Provide the (x, y) coordinate of the cell's center where the given text is located.  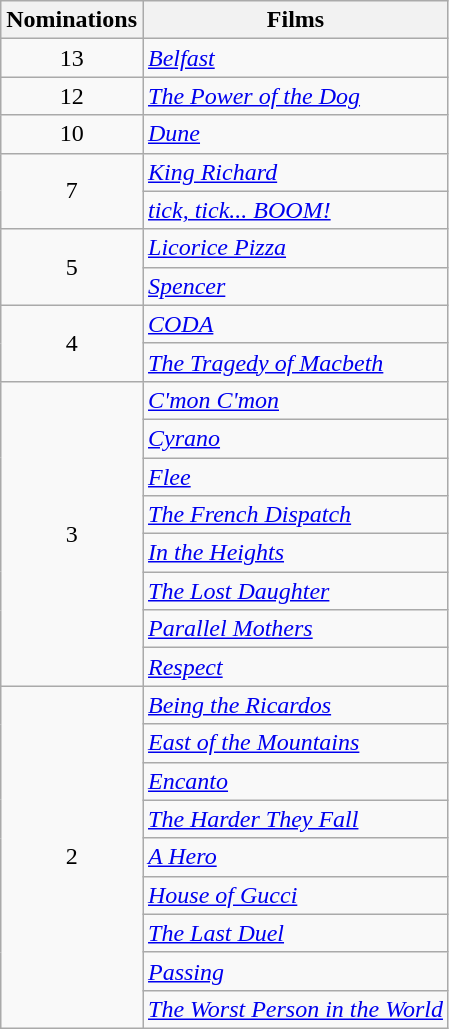
The Lost Daughter (295, 591)
Cyrano (295, 438)
East of the Mountains (295, 743)
3 (72, 533)
Licorice Pizza (295, 248)
Parallel Mothers (295, 629)
10 (72, 134)
In the Heights (295, 553)
Flee (295, 477)
Spencer (295, 286)
Belfast (295, 58)
12 (72, 96)
The Worst Person in the World (295, 1009)
13 (72, 58)
The French Dispatch (295, 515)
Encanto (295, 781)
CODA (295, 324)
5 (72, 267)
Being the Ricardos (295, 705)
C'mon C'mon (295, 400)
tick, tick... BOOM! (295, 210)
Passing (295, 971)
The Power of the Dog (295, 96)
The Harder They Fall (295, 819)
The Tragedy of Macbeth (295, 362)
King Richard (295, 172)
2 (72, 858)
4 (72, 343)
House of Gucci (295, 895)
Respect (295, 667)
7 (72, 191)
Films (295, 20)
The Last Duel (295, 933)
Dune (295, 134)
Nominations (72, 20)
A Hero (295, 857)
